Return the (X, Y) coordinate for the center point of the cell that contains the specified text.  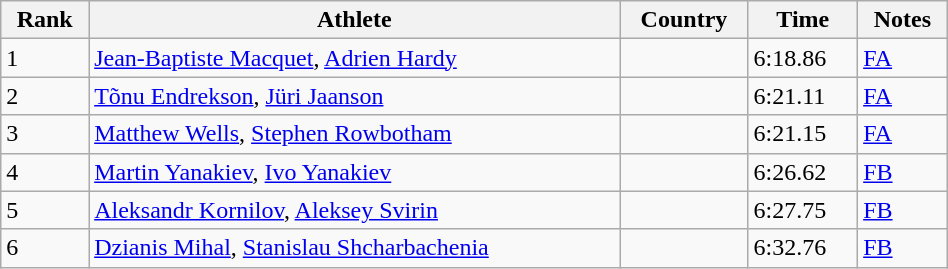
4 (45, 172)
Athlete (354, 20)
Aleksandr Kornilov, Aleksey Svirin (354, 210)
Matthew Wells, Stephen Rowbotham (354, 134)
6:27.75 (803, 210)
5 (45, 210)
6:26.62 (803, 172)
Time (803, 20)
1 (45, 58)
Dzianis Mihal, Stanislau Shcharbachenia (354, 248)
6:21.15 (803, 134)
3 (45, 134)
Notes (903, 20)
6:21.11 (803, 96)
Tõnu Endrekson, Jüri Jaanson (354, 96)
Jean-Baptiste Macquet, Adrien Hardy (354, 58)
2 (45, 96)
Country (684, 20)
6 (45, 248)
6:32.76 (803, 248)
Martin Yanakiev, Ivo Yanakiev (354, 172)
6:18.86 (803, 58)
Rank (45, 20)
